Determine the (x, y) coordinate at the center of the cell enclosing the given text.  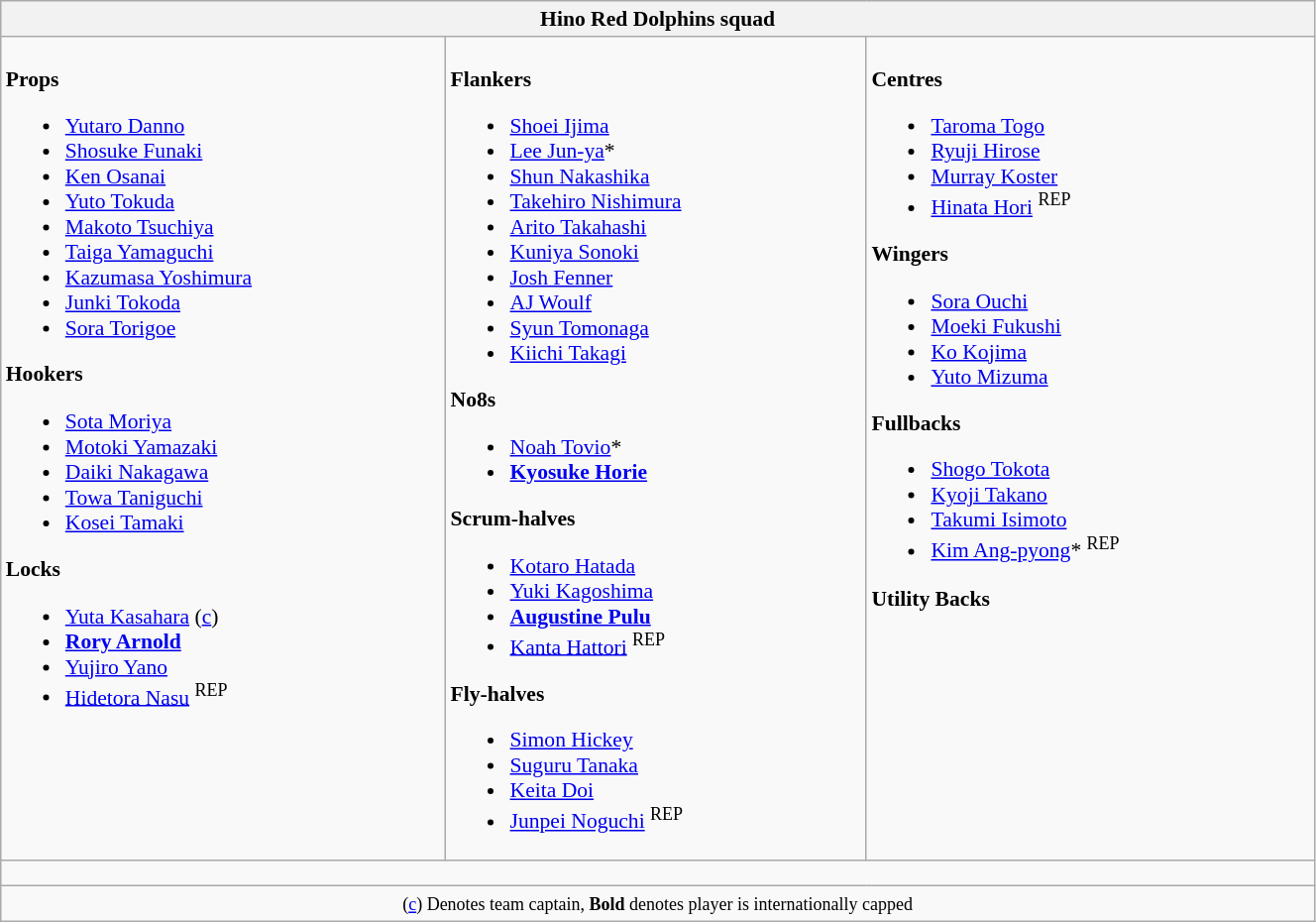
Hino Red Dolphins squad (658, 19)
(c) Denotes team captain, Bold denotes player is internationally capped (658, 904)
